Output the [x, y] coordinate of the center of the cell containing the given text.  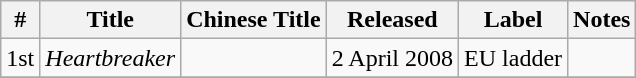
Label [514, 20]
EU ladder [514, 58]
Released [392, 20]
2 April 2008 [392, 58]
1st [20, 58]
# [20, 20]
Chinese Title [254, 20]
Heartbreaker [110, 58]
Notes [602, 20]
Title [110, 20]
